From the cell containing the given text, extract its center point as [x, y] coordinate. 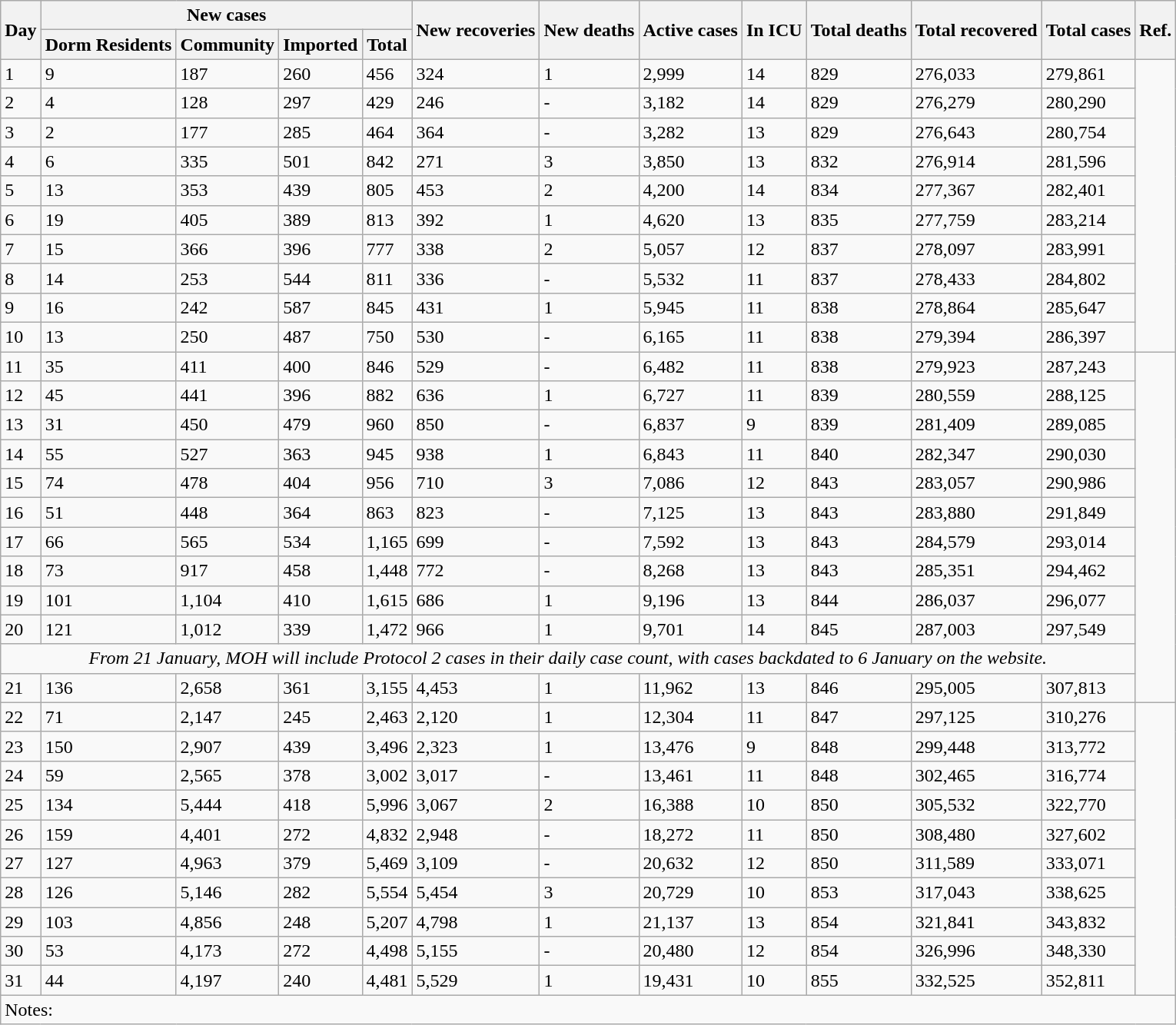
282 [321, 893]
4,498 [387, 951]
2,565 [228, 775]
7,592 [690, 542]
317,043 [976, 893]
363 [321, 454]
2,463 [387, 717]
71 [108, 717]
2,658 [228, 688]
777 [387, 249]
9,196 [690, 600]
3,282 [690, 132]
853 [859, 893]
New deaths [589, 30]
565 [228, 542]
456 [387, 74]
945 [387, 454]
938 [476, 454]
26 [21, 834]
392 [476, 220]
280,290 [1088, 103]
699 [476, 542]
882 [387, 396]
1,448 [387, 571]
4,453 [476, 688]
281,596 [1088, 161]
Community [228, 45]
290,986 [1088, 483]
277,367 [976, 191]
710 [476, 483]
260 [321, 74]
5,532 [690, 278]
4,798 [476, 922]
6,727 [690, 396]
271 [476, 161]
464 [387, 132]
53 [108, 951]
327,602 [1088, 834]
840 [859, 454]
291,849 [1088, 512]
288,125 [1088, 396]
283,214 [1088, 220]
297,549 [1088, 629]
New cases [226, 15]
750 [387, 337]
855 [859, 980]
From 21 January, MOH will include Protocol 2 cases in their daily case count, with cases backdated to 6 January on the website. [568, 658]
45 [108, 396]
844 [859, 600]
New recoveries [476, 30]
310,276 [1088, 717]
7 [21, 249]
20 [21, 629]
322,770 [1088, 804]
4,200 [690, 191]
587 [321, 307]
Total deaths [859, 30]
404 [321, 483]
Active cases [690, 30]
287,003 [976, 629]
Total recovered [976, 30]
308,480 [976, 834]
283,880 [976, 512]
324 [476, 74]
101 [108, 600]
316,774 [1088, 775]
103 [108, 922]
3,067 [476, 804]
6,837 [690, 425]
285,351 [976, 571]
18 [21, 571]
276,643 [976, 132]
534 [321, 542]
336 [476, 278]
Ref. [1156, 30]
13,461 [690, 775]
1,165 [387, 542]
296,077 [1088, 600]
Day [21, 30]
25 [21, 804]
3,182 [690, 103]
4,481 [387, 980]
917 [228, 571]
21 [21, 688]
7,086 [690, 483]
20,480 [690, 951]
27 [21, 864]
7,125 [690, 512]
246 [476, 103]
126 [108, 893]
294,462 [1088, 571]
339 [321, 629]
3,496 [387, 746]
338,625 [1088, 893]
3,002 [387, 775]
55 [108, 454]
863 [387, 512]
431 [476, 307]
5,554 [387, 893]
282,347 [976, 454]
4,963 [228, 864]
4,856 [228, 922]
29 [21, 922]
12,304 [690, 717]
295,005 [976, 688]
311,589 [976, 864]
248 [321, 922]
5,057 [690, 249]
19,431 [690, 980]
286,037 [976, 600]
832 [859, 161]
847 [859, 717]
501 [321, 161]
378 [321, 775]
In ICU [774, 30]
24 [21, 775]
1,012 [228, 629]
16,388 [690, 804]
307,813 [1088, 688]
280,559 [976, 396]
3,109 [476, 864]
18,272 [690, 834]
5,469 [387, 864]
187 [228, 74]
3,017 [476, 775]
527 [228, 454]
4,173 [228, 951]
6,165 [690, 337]
Dorm Residents [108, 45]
321,841 [976, 922]
478 [228, 483]
366 [228, 249]
297,125 [976, 717]
128 [228, 103]
1,615 [387, 600]
302,465 [976, 775]
150 [108, 746]
20,632 [690, 864]
352,811 [1088, 980]
8 [21, 278]
240 [321, 980]
242 [228, 307]
35 [108, 367]
250 [228, 337]
5,454 [476, 893]
686 [476, 600]
332,525 [976, 980]
5,155 [476, 951]
834 [859, 191]
299,448 [976, 746]
283,057 [976, 483]
279,923 [976, 367]
245 [321, 717]
284,579 [976, 542]
8,268 [690, 571]
1,104 [228, 600]
Imported [321, 45]
66 [108, 542]
276,914 [976, 161]
835 [859, 220]
5,146 [228, 893]
283,991 [1088, 249]
6,482 [690, 367]
529 [476, 367]
5,996 [387, 804]
121 [108, 629]
3,850 [690, 161]
3,155 [387, 688]
127 [108, 864]
59 [108, 775]
458 [321, 571]
21,137 [690, 922]
823 [476, 512]
278,097 [976, 249]
2,907 [228, 746]
278,864 [976, 307]
279,394 [976, 337]
282,401 [1088, 191]
136 [108, 688]
544 [321, 278]
287,243 [1088, 367]
405 [228, 220]
805 [387, 191]
2,948 [476, 834]
333,071 [1088, 864]
811 [387, 278]
842 [387, 161]
134 [108, 804]
281,409 [976, 425]
276,279 [976, 103]
335 [228, 161]
2,147 [228, 717]
5,529 [476, 980]
285,647 [1088, 307]
400 [321, 367]
28 [21, 893]
297 [321, 103]
338 [476, 249]
636 [476, 396]
343,832 [1088, 922]
2,999 [690, 74]
74 [108, 483]
453 [476, 191]
280,754 [1088, 132]
159 [108, 834]
4,832 [387, 834]
772 [476, 571]
17 [21, 542]
389 [321, 220]
1,472 [387, 629]
5,945 [690, 307]
361 [321, 688]
966 [476, 629]
410 [321, 600]
9,701 [690, 629]
5,207 [387, 922]
530 [476, 337]
348,330 [1088, 951]
Notes: [589, 1010]
6,843 [690, 454]
20,729 [690, 893]
326,996 [976, 951]
11,962 [690, 688]
13,476 [690, 746]
960 [387, 425]
286,397 [1088, 337]
305,532 [976, 804]
Total cases [1088, 30]
284,802 [1088, 278]
813 [387, 220]
4,620 [690, 220]
51 [108, 512]
4,197 [228, 980]
285 [321, 132]
279,861 [1088, 74]
4,401 [228, 834]
290,030 [1088, 454]
277,759 [976, 220]
448 [228, 512]
5 [21, 191]
2,323 [476, 746]
5,444 [228, 804]
441 [228, 396]
293,014 [1088, 542]
450 [228, 425]
353 [228, 191]
2,120 [476, 717]
429 [387, 103]
276,033 [976, 74]
278,433 [976, 278]
253 [228, 278]
479 [321, 425]
44 [108, 980]
73 [108, 571]
956 [387, 483]
289,085 [1088, 425]
379 [321, 864]
Total [387, 45]
177 [228, 132]
418 [321, 804]
23 [21, 746]
411 [228, 367]
487 [321, 337]
22 [21, 717]
313,772 [1088, 746]
30 [21, 951]
